From the cell containing the given text, extract its center point as (X, Y) coordinate. 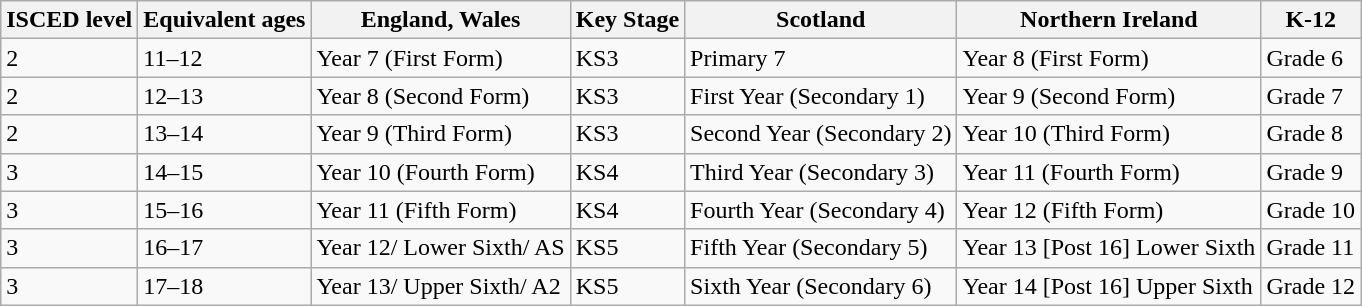
13–14 (224, 134)
Year 10 (Fourth Form) (440, 172)
Year 11 (Fourth Form) (1109, 172)
Grade 6 (1311, 58)
First Year (Secondary 1) (821, 96)
Grade 12 (1311, 286)
Year 12 (Fifth Form) (1109, 210)
11–12 (224, 58)
Third Year (Secondary 3) (821, 172)
K-12 (1311, 20)
ISCED level (70, 20)
Year 7 (First Form) (440, 58)
14–15 (224, 172)
Year 13 [Post 16] Lower Sixth (1109, 248)
Year 14 [Post 16] Upper Sixth (1109, 286)
12–13 (224, 96)
Sixth Year (Secondary 6) (821, 286)
Year 8 (First Form) (1109, 58)
Equivalent ages (224, 20)
15–16 (224, 210)
England, Wales (440, 20)
Northern Ireland (1109, 20)
Scotland (821, 20)
Year 12/ Lower Sixth/ AS (440, 248)
Grade 10 (1311, 210)
16–17 (224, 248)
Primary 7 (821, 58)
Second Year (Secondary 2) (821, 134)
Year 8 (Second Form) (440, 96)
Year 10 (Third Form) (1109, 134)
Grade 7 (1311, 96)
Grade 8 (1311, 134)
Fourth Year (Secondary 4) (821, 210)
Grade 9 (1311, 172)
Key Stage (627, 20)
Year 9 (Second Form) (1109, 96)
Grade 11 (1311, 248)
Fifth Year (Secondary 5) (821, 248)
Year 11 (Fifth Form) (440, 210)
17–18 (224, 286)
Year 13/ Upper Sixth/ A2 (440, 286)
Year 9 (Third Form) (440, 134)
